Pinpoint the cell where the given text exists, returning its [X, Y] midpoint coordinate. 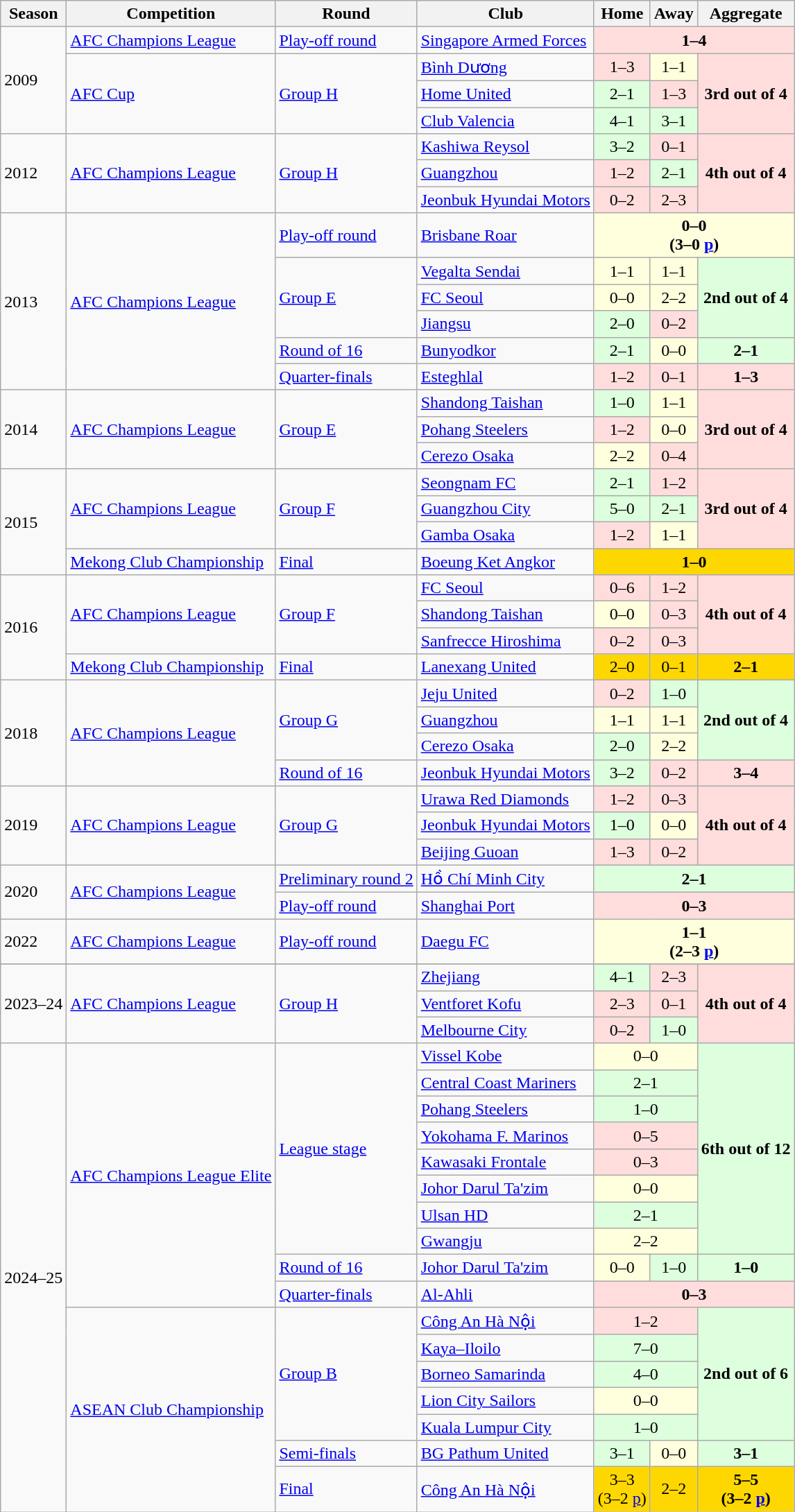
2nd out of 6 [746, 1374]
Bình Dương [505, 67]
6th out of 12 [746, 1149]
Sanfrecce Hiroshima [505, 641]
0–5 [645, 1135]
Brisbane Roar [505, 236]
Kuala Lumpur City [505, 1427]
2020 [33, 892]
Jiangsu [505, 324]
Kaya–Iloilo [505, 1348]
Competition [171, 14]
2012 [33, 173]
Ulsan HD [505, 1214]
3–4 [746, 773]
1–4 [694, 40]
Central Coast Mariners [505, 1083]
Esteghlal [505, 377]
Kashiwa Reysol [505, 147]
Club Valencia [505, 120]
Yokohama F. Marinos [505, 1135]
Hồ Chí Minh City [505, 879]
Beijing Guoan [505, 852]
Boeung Ket Angkor [505, 561]
Round [346, 14]
2024–25 [33, 1278]
2022 [33, 942]
3–3 (3–2 p) [622, 1490]
Guangzhou City [505, 508]
Vegalta Sendai [505, 271]
Seongnam FC [505, 482]
2015 [33, 522]
4–0 [645, 1374]
0–4 [674, 456]
Bunyodkor [505, 350]
Gamba Osaka [505, 535]
ASEAN Club Championship [171, 1409]
Ventforet Kofu [505, 1004]
1–1 (2–3 p) [694, 942]
Lion City Sailors [505, 1400]
Urawa Red Diamonds [505, 799]
Melbourne City [505, 1030]
0–6 [622, 588]
AFC Champions League Elite [171, 1175]
5–0 [622, 508]
AFC Cup [171, 94]
Kawasaki Frontale [505, 1162]
Jeju United [505, 694]
Gwangju [505, 1242]
Club [505, 14]
Borneo Samarinda [505, 1374]
2016 [33, 628]
Semi-finals [346, 1454]
2009 [33, 80]
Shanghai Port [505, 906]
Home [622, 14]
2014 [33, 429]
Al-Ahli [505, 1294]
Away [674, 14]
2023–24 [33, 1004]
BG Pathum United [505, 1454]
Zhejiang [505, 977]
Aggregate [746, 14]
Season [33, 14]
Vissel Kobe [505, 1056]
2013 [33, 301]
Preliminary round 2 [346, 879]
0–0 (3–0 p) [694, 236]
2019 [33, 825]
Daegu FC [505, 942]
5–5 (3–2 p) [746, 1490]
Singapore Armed Forces [505, 40]
2018 [33, 733]
7–0 [645, 1348]
Group B [346, 1374]
Home United [505, 94]
Lanexang United [505, 667]
League stage [346, 1149]
